For the text-containing cell, return its midpoint in [x, y] coordinate format. 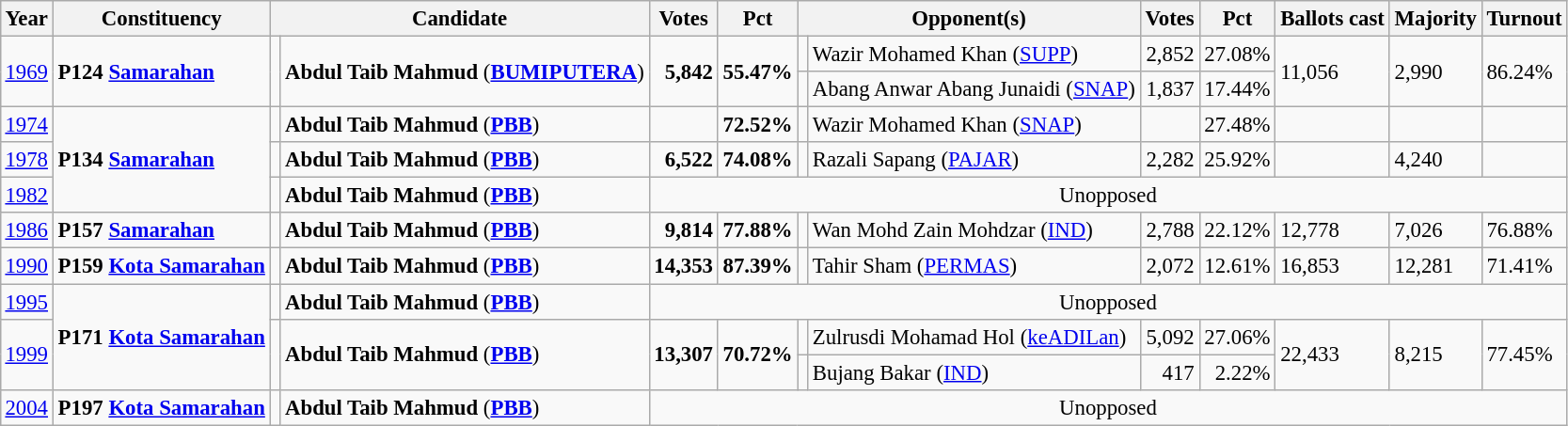
55.47% [758, 71]
16,853 [1332, 266]
5,092 [1170, 337]
P171 Kota Samarahan [162, 337]
2,852 [1170, 54]
1986 [26, 230]
Year [26, 19]
P159 Kota Samarahan [162, 266]
72.52% [758, 125]
Tahir Sham (PERMAS) [974, 266]
71.41% [1524, 266]
P157 Samarahan [162, 230]
2,788 [1170, 230]
4,240 [1435, 160]
12.61% [1238, 266]
2,282 [1170, 160]
22.12% [1238, 230]
74.08% [758, 160]
Abdul Taib Mahmud (BUMIPUTERA) [465, 71]
2.22% [1238, 372]
1978 [26, 160]
Wazir Mohamed Khan (SNAP) [974, 125]
87.39% [758, 266]
1982 [26, 196]
5,842 [683, 71]
7,026 [1435, 230]
11,056 [1332, 71]
9,814 [683, 230]
Abang Anwar Abang Junaidi (SNAP) [974, 89]
27.08% [1238, 54]
Zulrusdi Mohamad Hol (keADILan) [974, 337]
76.88% [1524, 230]
P197 Kota Samarahan [162, 407]
Turnout [1524, 19]
Razali Sapang (PAJAR) [974, 160]
P124 Samarahan [162, 71]
P134 Samarahan [162, 160]
2004 [26, 407]
27.48% [1238, 125]
22,433 [1332, 354]
1999 [26, 354]
Constituency [162, 19]
1969 [26, 71]
86.24% [1524, 71]
8,215 [1435, 354]
77.88% [758, 230]
13,307 [683, 354]
Wazir Mohamed Khan (SUPP) [974, 54]
70.72% [758, 354]
1990 [26, 266]
Majority [1435, 19]
1,837 [1170, 89]
1974 [26, 125]
1995 [26, 302]
Wan Mohd Zain Mohdzar (IND) [974, 230]
27.06% [1238, 337]
77.45% [1524, 354]
12,778 [1332, 230]
6,522 [683, 160]
14,353 [683, 266]
25.92% [1238, 160]
Candidate [459, 19]
Bujang Bakar (IND) [974, 372]
417 [1170, 372]
2,072 [1170, 266]
Ballots cast [1332, 19]
17.44% [1238, 89]
Opponent(s) [969, 19]
2,990 [1435, 71]
12,281 [1435, 266]
